Return the [X, Y] coordinate for the center point of the cell that contains the specified text.  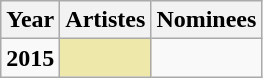
Year [30, 20]
Artistes [106, 20]
2015 [30, 58]
Nominees [206, 20]
